Capture the cell that displays the provided text and extract its (x, y) central coordinate. 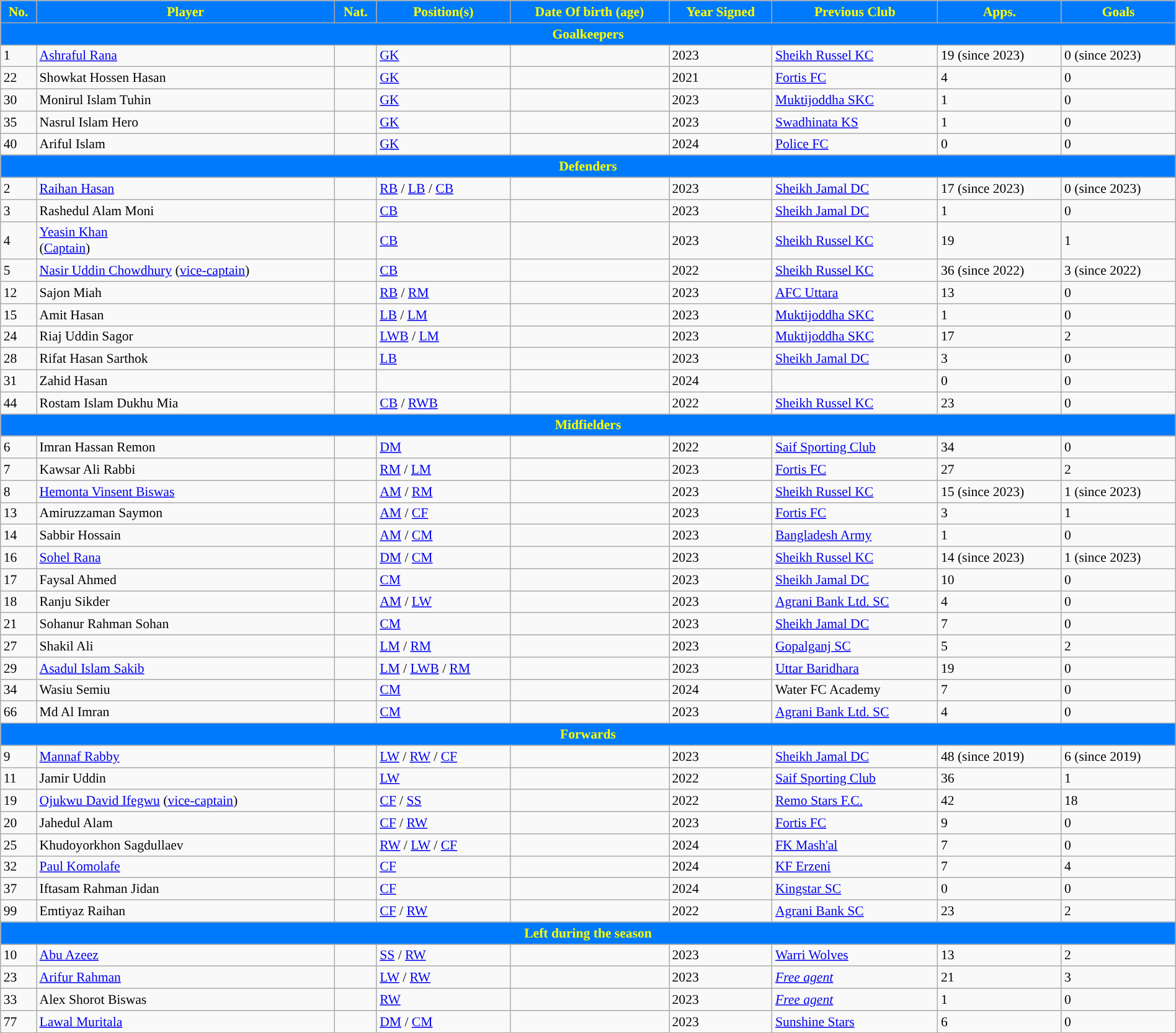
77 (19, 1022)
Nasrul Islam Hero (186, 122)
Remo Stars F.C. (855, 801)
Iftasam Rahman Jidan (186, 889)
Swadhinata KS (855, 122)
AM / RM (443, 492)
Wasiu Semiu (186, 690)
LW / RW / CF (443, 756)
Bangladesh Army (855, 536)
14 (since 2023) (1000, 558)
3 (since 2022) (1118, 271)
6 (since 2019) (1118, 756)
Gopalganj SC (855, 646)
Left during the season (588, 933)
Position(s) (443, 12)
Riaj Uddin Sagor (186, 337)
DM (443, 448)
Monirul Islam Tuhin (186, 100)
28 (19, 359)
24 (19, 337)
Defenders (588, 167)
42 (1000, 801)
Alex Shorot Biswas (186, 1000)
36 (since 2022) (1000, 271)
12 (19, 293)
32 (19, 867)
AM / CF (443, 513)
Uttar Baridhara (855, 668)
29 (19, 668)
RW / LW / CF (443, 845)
37 (19, 889)
Jamir Uddin (186, 779)
LWB / LM (443, 337)
Raihan Hasan (186, 188)
Midfielders (588, 425)
Mannaf Rabby (186, 756)
RW (443, 1000)
KF Erzeni (855, 867)
Rifat Hasan Sarthok (186, 359)
Forwards (588, 735)
8 (19, 492)
Ashraful Rana (186, 56)
Jahedul Alam (186, 823)
35 (19, 122)
25 (19, 845)
Agrani Bank SC (855, 911)
Date Of birth (age) (589, 12)
LM / RM (443, 646)
No. (19, 12)
Amiruzzaman Saymon (186, 513)
AM / CM (443, 536)
66 (19, 712)
20 (19, 823)
Md Al Imran (186, 712)
Previous Club (855, 12)
AM / LW (443, 602)
Showkat Hossen Hasan (186, 78)
Player (186, 12)
Sabbir Hossain (186, 536)
Apps. (1000, 12)
LW / RW (443, 978)
Zahid Hasan (186, 381)
Nat. (355, 12)
Faysal Ahmed (186, 580)
33 (19, 1000)
15 (19, 315)
Yeasin Khan(Captain) (186, 241)
RB / LB / CB (443, 188)
Goals (1118, 12)
Ranju Sikder (186, 602)
CB / RWB (443, 403)
Ojukwu David Ifegwu (vice-captain) (186, 801)
Lawal Muritala (186, 1022)
19 (since 2023) (1000, 56)
Sajon Miah (186, 293)
Nasir Uddin Chowdhury (vice-captain) (186, 271)
Kingstar SC (855, 889)
14 (19, 536)
Ariful Islam (186, 144)
LB (443, 359)
Sohanur Rahman Sohan (186, 624)
Goalkeepers (588, 34)
30 (19, 100)
31 (19, 381)
Sohel Rana (186, 558)
40 (19, 144)
Police FC (855, 144)
Abu Azeez (186, 955)
Emtiyaz Raihan (186, 911)
SS / RW (443, 955)
Imran Hassan Remon (186, 448)
44 (19, 403)
11 (19, 779)
Hemonta Vinsent Biswas (186, 492)
Rashedul Alam Moni (186, 211)
Sunshine Stars (855, 1022)
2021 (720, 78)
FK Mash'al (855, 845)
22 (19, 78)
15 (since 2023) (1000, 492)
RB / RM (443, 293)
AFC Uttara (855, 293)
LM / LWB / RM (443, 668)
CF / SS (443, 801)
Shakil Ali (186, 646)
Water FC Academy (855, 690)
16 (19, 558)
Warri Wolves (855, 955)
Year Signed (720, 12)
Kawsar Ali Rabbi (186, 469)
Rostam Islam Dukhu Mia (186, 403)
99 (19, 911)
Arifur Rahman (186, 978)
LW (443, 779)
48 (since 2019) (1000, 756)
RM / LM (443, 469)
Paul Komolafe (186, 867)
LB / LM (443, 315)
Asadul Islam Sakib (186, 668)
Khudoyorkhon Sagdullaev (186, 845)
36 (1000, 779)
17 (since 2023) (1000, 188)
Amit Hasan (186, 315)
